Find where the given text appears and provide that cell's center as (x, y) coordinate. 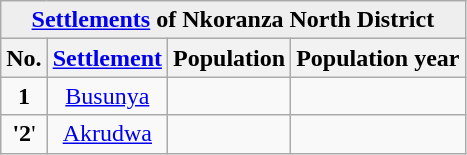
Settlements of Nkoranza North District (233, 20)
Busunya (107, 96)
Population (230, 58)
'2' (24, 134)
Population year (378, 58)
Akrudwa (107, 134)
1 (24, 96)
Settlement (107, 58)
No. (24, 58)
